Extract the [X, Y] coordinate from the center of the cell holding the provided text.  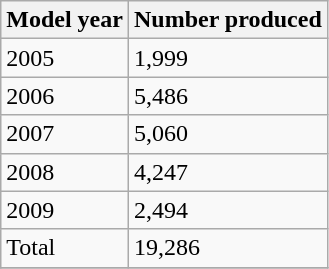
2009 [65, 210]
2,494 [228, 210]
5,486 [228, 96]
Total [65, 248]
2007 [65, 134]
Model year [65, 20]
4,247 [228, 172]
5,060 [228, 134]
2008 [65, 172]
19,286 [228, 248]
2005 [65, 58]
2006 [65, 96]
Number produced [228, 20]
1,999 [228, 58]
